Locate the cell with the specified text and output its (X, Y) center coordinate. 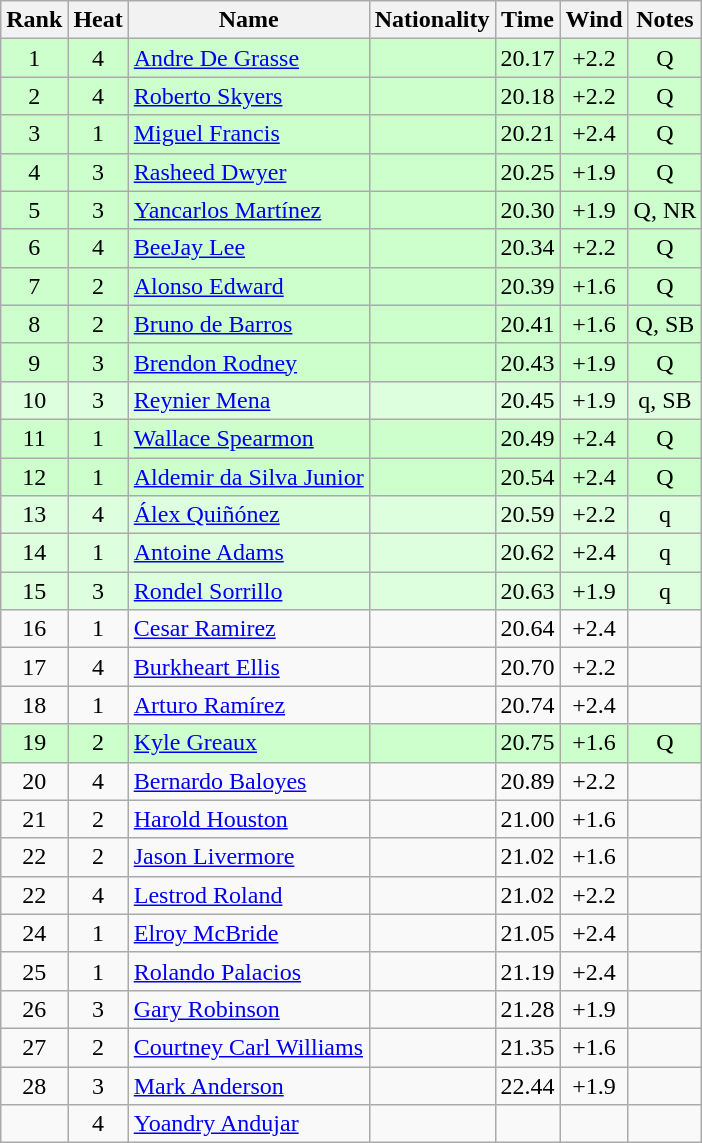
q, SB (665, 400)
20.17 (528, 58)
Heat (98, 20)
20.21 (528, 134)
24 (34, 933)
Burkheart Ellis (248, 667)
13 (34, 515)
Lestrod Roland (248, 895)
20.64 (528, 629)
Yancarlos Martínez (248, 210)
20.30 (528, 210)
Rasheed Dwyer (248, 172)
Wallace Spearmon (248, 438)
28 (34, 1085)
Nationality (432, 20)
20.34 (528, 248)
Brendon Rodney (248, 362)
6 (34, 248)
20.43 (528, 362)
Alonso Edward (248, 286)
15 (34, 591)
14 (34, 553)
Kyle Greaux (248, 743)
10 (34, 400)
Aldemir da Silva Junior (248, 477)
27 (34, 1047)
Bruno de Barros (248, 324)
18 (34, 705)
20.63 (528, 591)
Cesar Ramirez (248, 629)
16 (34, 629)
25 (34, 971)
Bernardo Baloyes (248, 781)
11 (34, 438)
5 (34, 210)
20.41 (528, 324)
Harold Houston (248, 819)
Jason Livermore (248, 857)
Roberto Skyers (248, 96)
20.74 (528, 705)
Q, SB (665, 324)
Miguel Francis (248, 134)
Reynier Mena (248, 400)
17 (34, 667)
Time (528, 20)
Elroy McBride (248, 933)
21.00 (528, 819)
7 (34, 286)
20.89 (528, 781)
20.70 (528, 667)
21.19 (528, 971)
Wind (594, 20)
Arturo Ramírez (248, 705)
Antoine Adams (248, 553)
20.45 (528, 400)
20.25 (528, 172)
Andre De Grasse (248, 58)
12 (34, 477)
Rolando Palacios (248, 971)
20.18 (528, 96)
Notes (665, 20)
20.39 (528, 286)
20.54 (528, 477)
Álex Quiñónez (248, 515)
Q, NR (665, 210)
20.59 (528, 515)
BeeJay Lee (248, 248)
20.75 (528, 743)
22.44 (528, 1085)
20.49 (528, 438)
21.28 (528, 1009)
Name (248, 20)
20 (34, 781)
Rondel Sorrillo (248, 591)
Rank (34, 20)
20.62 (528, 553)
21 (34, 819)
19 (34, 743)
21.05 (528, 933)
Yoandry Andujar (248, 1124)
Mark Anderson (248, 1085)
21.35 (528, 1047)
26 (34, 1009)
Gary Robinson (248, 1009)
Courtney Carl Williams (248, 1047)
9 (34, 362)
8 (34, 324)
